Determine the [x, y] coordinate at the center of the cell enclosing the given text.  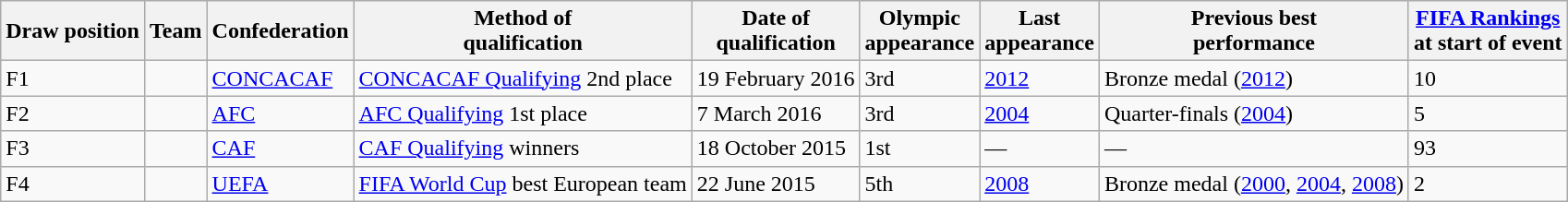
AFC Qualifying 1st place [523, 113]
Draw position [73, 31]
Team [175, 31]
Confederation [281, 31]
Method ofqualification [523, 31]
5 [1488, 113]
5th [920, 184]
CAF Qualifying winners [523, 149]
Date ofqualification [776, 31]
2008 [1040, 184]
Olympicappearance [920, 31]
2 [1488, 184]
19 February 2016 [776, 78]
UEFA [281, 184]
CAF [281, 149]
F4 [73, 184]
Bronze medal (2000, 2004, 2008) [1254, 184]
Previous bestperformance [1254, 31]
F2 [73, 113]
Quarter-finals (2004) [1254, 113]
18 October 2015 [776, 149]
2012 [1040, 78]
10 [1488, 78]
1st [920, 149]
FIFA Rankingsat start of event [1488, 31]
Lastappearance [1040, 31]
FIFA World Cup best European team [523, 184]
F3 [73, 149]
Bronze medal (2012) [1254, 78]
CONCACAF [281, 78]
2004 [1040, 113]
93 [1488, 149]
7 March 2016 [776, 113]
F1 [73, 78]
AFC [281, 113]
22 June 2015 [776, 184]
CONCACAF Qualifying 2nd place [523, 78]
